Identify which cell holds the provided text, then report its (X, Y) central coordinate. 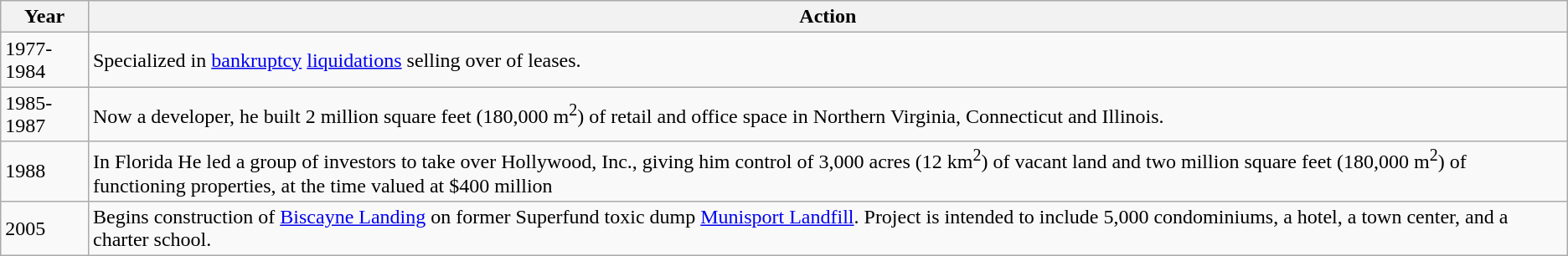
2005 (45, 228)
1985-1987 (45, 114)
1977-1984 (45, 60)
1988 (45, 172)
Action (828, 17)
Now a developer, he built 2 million square feet (180,000 m2) of retail and office space in Northern Virginia, Connecticut and Illinois. (828, 114)
Year (45, 17)
Specialized in bankruptcy liquidations selling over of leases. (828, 60)
